Capture the cell that displays the provided text and extract its (X, Y) central coordinate. 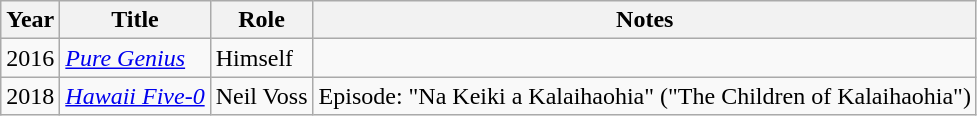
Himself (262, 58)
Role (262, 20)
Notes (644, 20)
2016 (30, 58)
Title (135, 20)
Hawaii Five-0 (135, 96)
Episode: "Na Keiki a Kalaihaohia" ("The Children of Kalaihaohia") (644, 96)
Year (30, 20)
Neil Voss (262, 96)
Pure Genius (135, 58)
2018 (30, 96)
